Detect which cell encompasses the target text, then output its [X, Y] center coordinate. 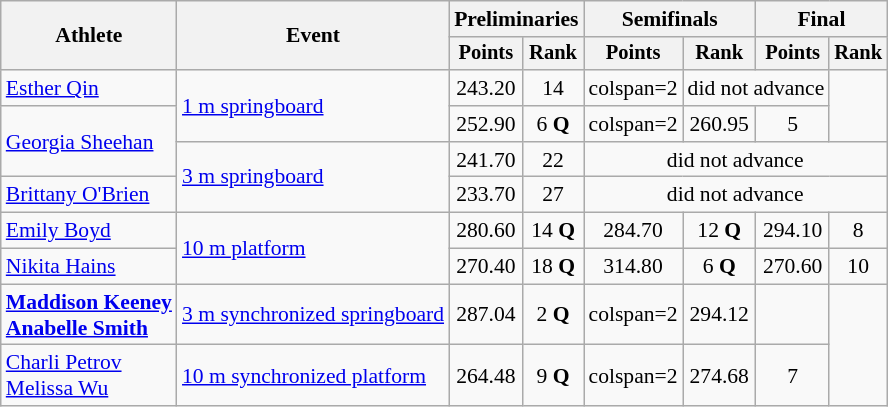
3 m synchronized springboard [313, 314]
Emily Boyd [89, 231]
18 Q [554, 267]
12 Q [720, 231]
Maddison KeeneyAnabelle Smith [89, 314]
9 Q [554, 376]
Semifinals [670, 19]
10 [858, 267]
294.12 [720, 314]
5 [792, 124]
Esther Qin [89, 88]
Event [313, 36]
10 m synchronized platform [313, 376]
Georgia Sheehan [89, 142]
270.60 [792, 267]
264.48 [486, 376]
Nikita Hains [89, 267]
287.04 [486, 314]
3 m springboard [313, 178]
Brittany O'Brien [89, 195]
1 m springboard [313, 106]
14 [554, 88]
233.70 [486, 195]
280.60 [486, 231]
274.68 [720, 376]
10 m platform [313, 248]
314.80 [634, 267]
294.10 [792, 231]
27 [554, 195]
260.95 [720, 124]
252.90 [486, 124]
Final [822, 19]
241.70 [486, 160]
270.40 [486, 267]
8 [858, 231]
Charli PetrovMelissa Wu [89, 376]
2 Q [554, 314]
243.20 [486, 88]
14 Q [554, 231]
284.70 [634, 231]
22 [554, 160]
7 [792, 376]
Preliminaries [516, 19]
Athlete [89, 36]
